Return (X, Y) of the center of cell containing provided text 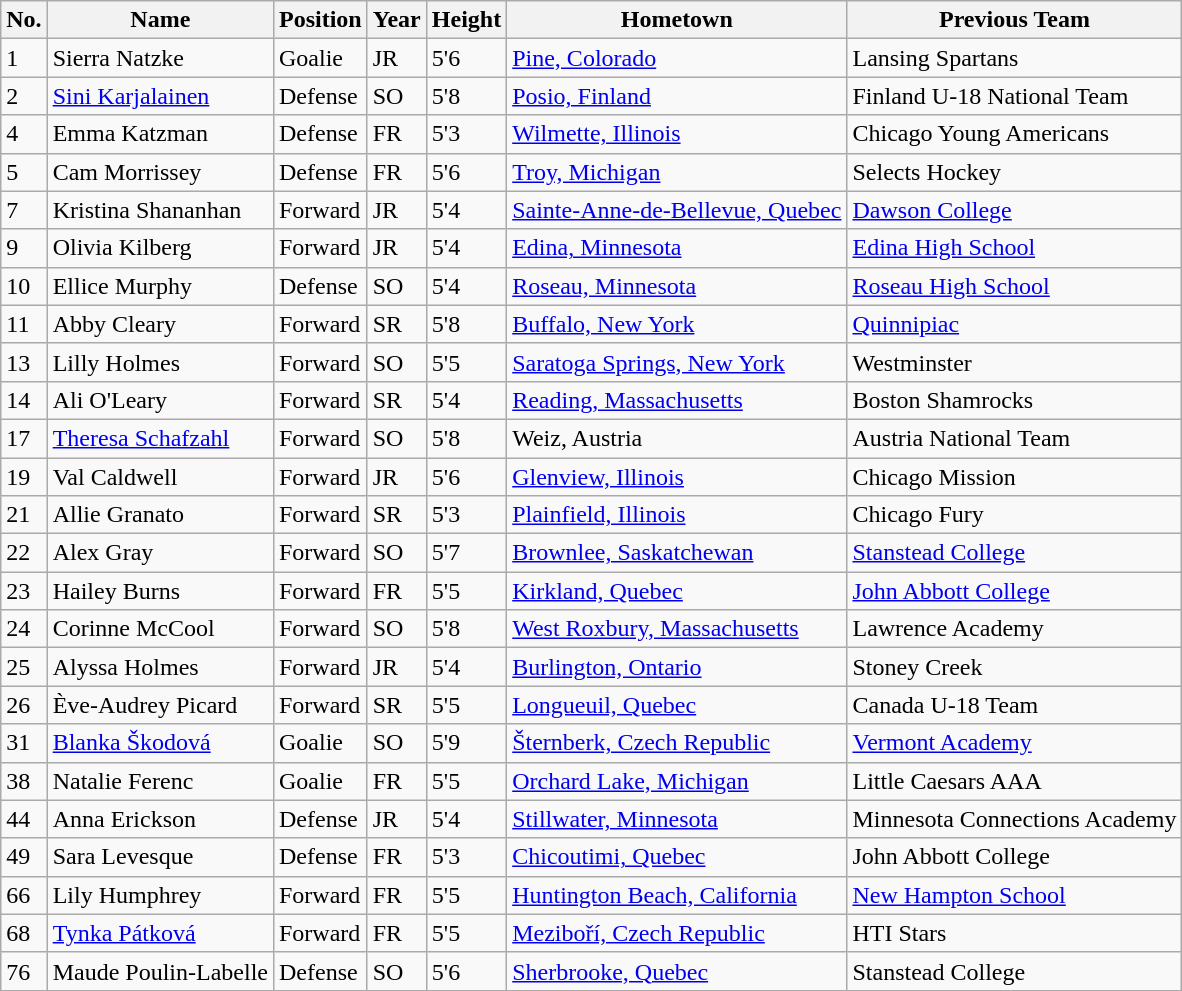
Sainte-Anne-de-Bellevue, Quebec (677, 210)
Dawson College (1014, 210)
14 (24, 400)
66 (24, 895)
Olivia Kilberg (160, 248)
Height (466, 20)
Austria National Team (1014, 438)
Troy, Michigan (677, 172)
Chicago Mission (1014, 477)
Roseau High School (1014, 286)
Pine, Colorado (677, 58)
Tynka Pátková (160, 933)
Huntington Beach, California (677, 895)
Šternberk, Czech Republic (677, 743)
Brownlee, Saskatchewan (677, 553)
Lawrence Academy (1014, 629)
Emma Katzman (160, 134)
Abby Cleary (160, 324)
Minnesota Connections Academy (1014, 819)
Hailey Burns (160, 591)
19 (24, 477)
Lily Humphrey (160, 895)
76 (24, 971)
Glenview, Illinois (677, 477)
Plainfield, Illinois (677, 515)
Previous Team (1014, 20)
Sini Karjalainen (160, 96)
Canada U-18 Team (1014, 705)
25 (24, 667)
Saratoga Springs, New York (677, 362)
Year (396, 20)
22 (24, 553)
HTI Stars (1014, 933)
Reading, Massachusetts (677, 400)
38 (24, 781)
5'7 (466, 553)
Quinnipiac (1014, 324)
21 (24, 515)
Buffalo, New York (677, 324)
Sara Levesque (160, 857)
9 (24, 248)
5'9 (466, 743)
Weiz, Austria (677, 438)
49 (24, 857)
Kristina Shananhan (160, 210)
Wilmette, Illinois (677, 134)
23 (24, 591)
Allie Granato (160, 515)
11 (24, 324)
68 (24, 933)
17 (24, 438)
Edina, Minnesota (677, 248)
31 (24, 743)
West Roxbury, Massachusetts (677, 629)
Chicago Young Americans (1014, 134)
Chicago Fury (1014, 515)
1 (24, 58)
Posio, Finland (677, 96)
Name (160, 20)
10 (24, 286)
Corinne McCool (160, 629)
No. (24, 20)
Lansing Spartans (1014, 58)
2 (24, 96)
Sherbrooke, Quebec (677, 971)
Stoney Creek (1014, 667)
Hometown (677, 20)
26 (24, 705)
Stillwater, Minnesota (677, 819)
New Hampton School (1014, 895)
Theresa Schafzahl (160, 438)
Maude Poulin-Labelle (160, 971)
Selects Hockey (1014, 172)
Vermont Academy (1014, 743)
Ali O'Leary (160, 400)
Alyssa Holmes (160, 667)
7 (24, 210)
Anna Erickson (160, 819)
Lilly Holmes (160, 362)
Orchard Lake, Michigan (677, 781)
Burlington, Ontario (677, 667)
Ève-Audrey Picard (160, 705)
Cam Morrissey (160, 172)
Chicoutimi, Quebec (677, 857)
Blanka Škodová (160, 743)
24 (24, 629)
Edina High School (1014, 248)
Meziboří, Czech Republic (677, 933)
Westminster (1014, 362)
Kirkland, Quebec (677, 591)
Roseau, Minnesota (677, 286)
Sierra Natzke (160, 58)
5 (24, 172)
4 (24, 134)
Finland U-18 National Team (1014, 96)
Alex Gray (160, 553)
13 (24, 362)
Little Caesars AAA (1014, 781)
Natalie Ferenc (160, 781)
44 (24, 819)
Longueuil, Quebec (677, 705)
Val Caldwell (160, 477)
Ellice Murphy (160, 286)
Boston Shamrocks (1014, 400)
Position (320, 20)
